Determine the [x, y] coordinate at the center of the cell enclosing the given text.  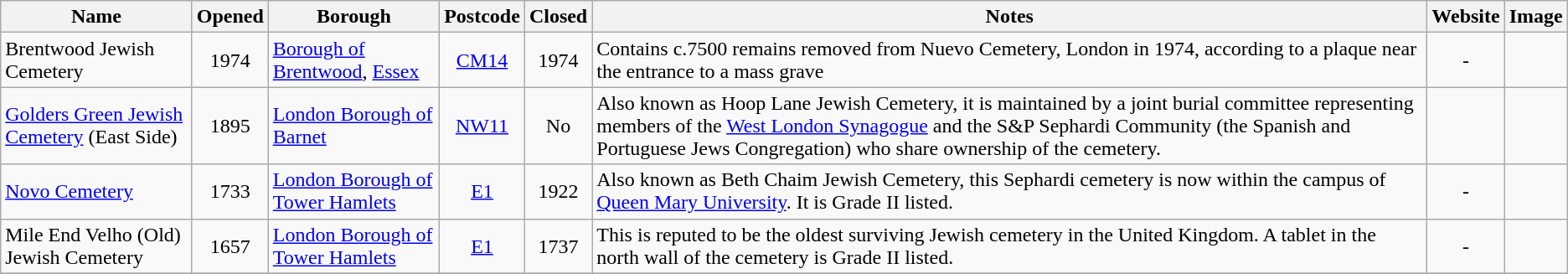
Borough of Brentwood, Essex [353, 60]
No [558, 126]
1895 [230, 126]
Novo Cemetery [96, 191]
1922 [558, 191]
Opened [230, 17]
Website [1466, 17]
Name [96, 17]
Contains c.7500 remains removed from Nuevo Cemetery, London in 1974, according to a plaque near the entrance to a mass grave [1010, 60]
Mile End Velho (Old) Jewish Cemetery [96, 246]
Image [1536, 17]
Closed [558, 17]
Notes [1010, 17]
London Borough of Barnet [353, 126]
CM14 [482, 60]
Borough [353, 17]
Golders Green Jewish Cemetery (East Side) [96, 126]
1657 [230, 246]
1733 [230, 191]
1737 [558, 246]
Brentwood Jewish Cemetery [96, 60]
Also known as Beth Chaim Jewish Cemetery, this Sephardi cemetery is now within the campus of Queen Mary University. It is Grade II listed. [1010, 191]
Postcode [482, 17]
This is reputed to be the oldest surviving Jewish cemetery in the United Kingdom. A tablet in the north wall of the cemetery is Grade II listed. [1010, 246]
NW11 [482, 126]
